Return [X, Y] of the center of cell containing provided text 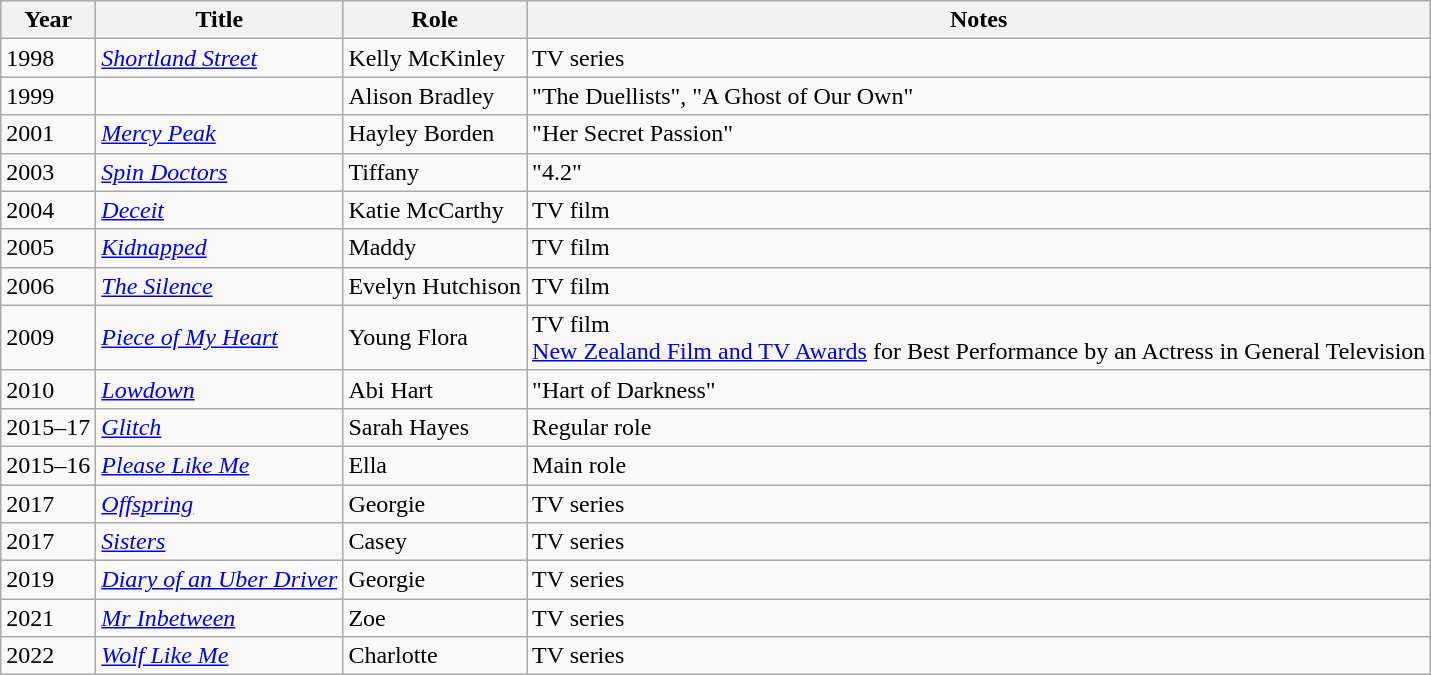
"The Duellists", "A Ghost of Our Own" [979, 96]
Title [220, 20]
2005 [48, 248]
Lowdown [220, 389]
Mercy Peak [220, 134]
2003 [48, 172]
2004 [48, 210]
1999 [48, 96]
Notes [979, 20]
"Her Secret Passion" [979, 134]
2010 [48, 389]
2015–16 [48, 465]
"4.2" [979, 172]
Charlotte [435, 656]
Glitch [220, 427]
Ella [435, 465]
Young Flora [435, 338]
Sisters [220, 542]
Piece of My Heart [220, 338]
Maddy [435, 248]
Please Like Me [220, 465]
Diary of an Uber Driver [220, 580]
Kelly McKinley [435, 58]
Kidnapped [220, 248]
Katie McCarthy [435, 210]
2009 [48, 338]
Deceit [220, 210]
2022 [48, 656]
Tiffany [435, 172]
Mr Inbetween [220, 618]
"Hart of Darkness" [979, 389]
Role [435, 20]
Spin Doctors [220, 172]
Year [48, 20]
Regular role [979, 427]
2001 [48, 134]
Wolf Like Me [220, 656]
2015–17 [48, 427]
TV filmNew Zealand Film and TV Awards for Best Performance by an Actress in General Television [979, 338]
The Silence [220, 286]
Sarah Hayes [435, 427]
2021 [48, 618]
Offspring [220, 503]
Alison Bradley [435, 96]
Zoe [435, 618]
Shortland Street [220, 58]
2019 [48, 580]
Hayley Borden [435, 134]
2006 [48, 286]
1998 [48, 58]
Casey [435, 542]
Main role [979, 465]
Abi Hart [435, 389]
Evelyn Hutchison [435, 286]
